Find where the given text appears and provide that cell's center as [x, y] coordinate. 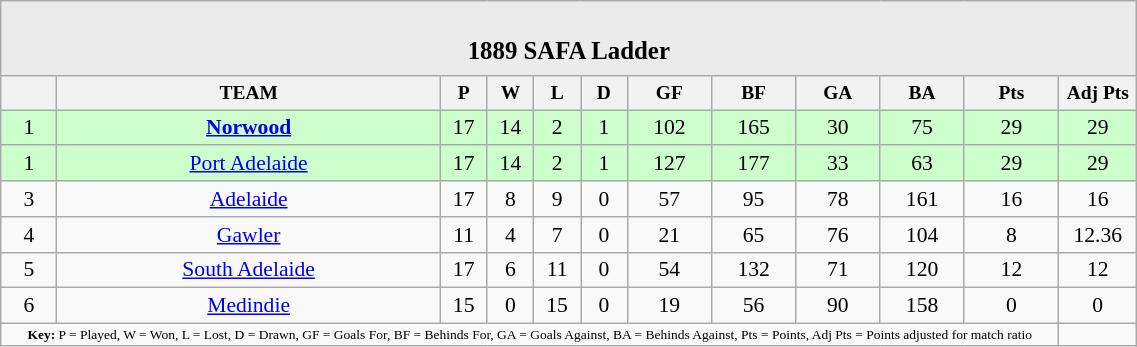
161 [922, 199]
95 [753, 199]
3 [29, 199]
9 [558, 199]
120 [922, 270]
BF [753, 94]
71 [838, 270]
30 [838, 128]
5 [29, 270]
Adj Pts [1098, 94]
Pts [1011, 94]
63 [922, 164]
76 [838, 235]
54 [669, 270]
65 [753, 235]
102 [669, 128]
12.36 [1098, 235]
132 [753, 270]
Norwood [248, 128]
South Adelaide [248, 270]
57 [669, 199]
177 [753, 164]
W [510, 94]
L [558, 94]
7 [558, 235]
GA [838, 94]
21 [669, 235]
19 [669, 306]
158 [922, 306]
Medindie [248, 306]
33 [838, 164]
75 [922, 128]
90 [838, 306]
TEAM [248, 94]
GF [669, 94]
P [464, 94]
D [604, 94]
165 [753, 128]
104 [922, 235]
56 [753, 306]
Adelaide [248, 199]
Port Adelaide [248, 164]
BA [922, 94]
78 [838, 199]
Gawler [248, 235]
127 [669, 164]
